Find where the given text appears and provide that cell's center as [x, y] coordinate. 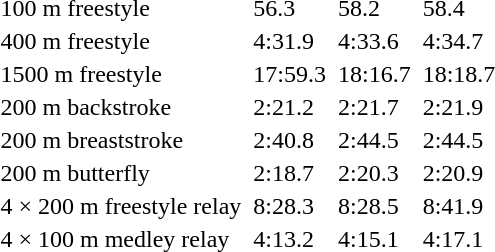
2:44.5 [374, 140]
8:28.3 [290, 206]
2:18.7 [290, 173]
4:33.6 [374, 41]
18:16.7 [374, 74]
8:28.5 [374, 206]
2:21.2 [290, 107]
2:40.8 [290, 140]
4:31.9 [290, 41]
17:59.3 [290, 74]
2:20.3 [374, 173]
2:21.7 [374, 107]
